Return the (x, y) coordinate for the center point of the cell that contains the specified text.  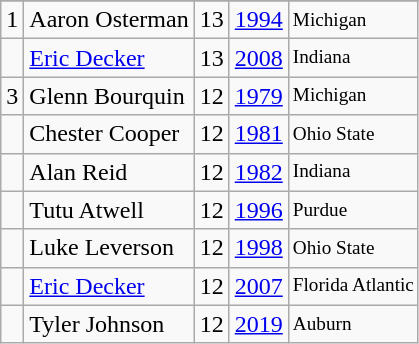
1994 (258, 20)
2008 (258, 58)
2019 (258, 324)
1998 (258, 248)
Tutu Atwell (109, 210)
1982 (258, 172)
1979 (258, 96)
Luke Leverson (109, 248)
Alan Reid (109, 172)
Aaron Osterman (109, 20)
Auburn (353, 324)
1981 (258, 134)
Florida Atlantic (353, 286)
3 (12, 96)
2007 (258, 286)
Tyler Johnson (109, 324)
1996 (258, 210)
Purdue (353, 210)
1 (12, 20)
Glenn Bourquin (109, 96)
Chester Cooper (109, 134)
